For the text-containing cell, return its midpoint in (X, Y) coordinate format. 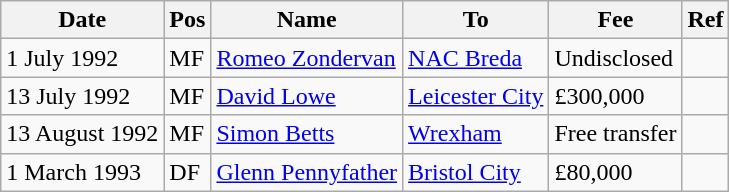
13 August 1992 (82, 134)
1 July 1992 (82, 58)
David Lowe (307, 96)
1 March 1993 (82, 172)
DF (188, 172)
Bristol City (476, 172)
Ref (706, 20)
Simon Betts (307, 134)
Name (307, 20)
£80,000 (616, 172)
Romeo Zondervan (307, 58)
Wrexham (476, 134)
13 July 1992 (82, 96)
Undisclosed (616, 58)
Glenn Pennyfather (307, 172)
£300,000 (616, 96)
Fee (616, 20)
Pos (188, 20)
NAC Breda (476, 58)
To (476, 20)
Date (82, 20)
Leicester City (476, 96)
Free transfer (616, 134)
